Extract the [X, Y] coordinate from the center of the cell holding the provided text.  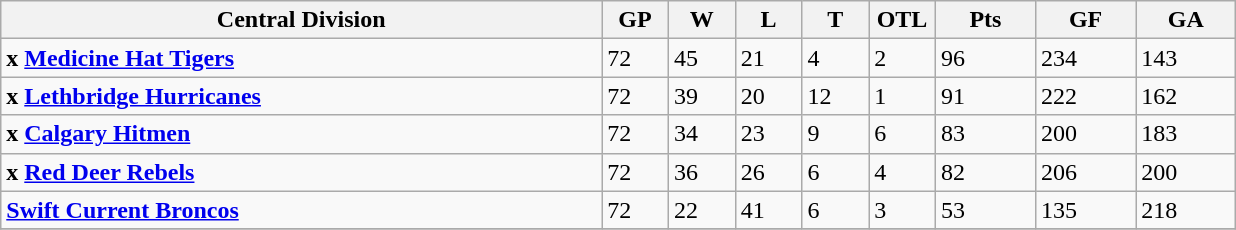
9 [836, 134]
Swift Current Broncos [302, 210]
83 [985, 134]
GP [636, 20]
x Lethbridge Hurricanes [302, 96]
x Red Deer Rebels [302, 172]
234 [1086, 58]
23 [768, 134]
206 [1086, 172]
12 [836, 96]
39 [702, 96]
22 [702, 210]
L [768, 20]
183 [1186, 134]
GA [1186, 20]
21 [768, 58]
W [702, 20]
143 [1186, 58]
1 [902, 96]
162 [1186, 96]
3 [902, 210]
x Calgary Hitmen [302, 134]
Pts [985, 20]
96 [985, 58]
20 [768, 96]
53 [985, 210]
41 [768, 210]
45 [702, 58]
GF [1086, 20]
x Medicine Hat Tigers [302, 58]
OTL [902, 20]
36 [702, 172]
218 [1186, 210]
91 [985, 96]
222 [1086, 96]
34 [702, 134]
135 [1086, 210]
Central Division [302, 20]
82 [985, 172]
T [836, 20]
2 [902, 58]
26 [768, 172]
